Extract the [X, Y] coordinate from the center of the cell holding the provided text.  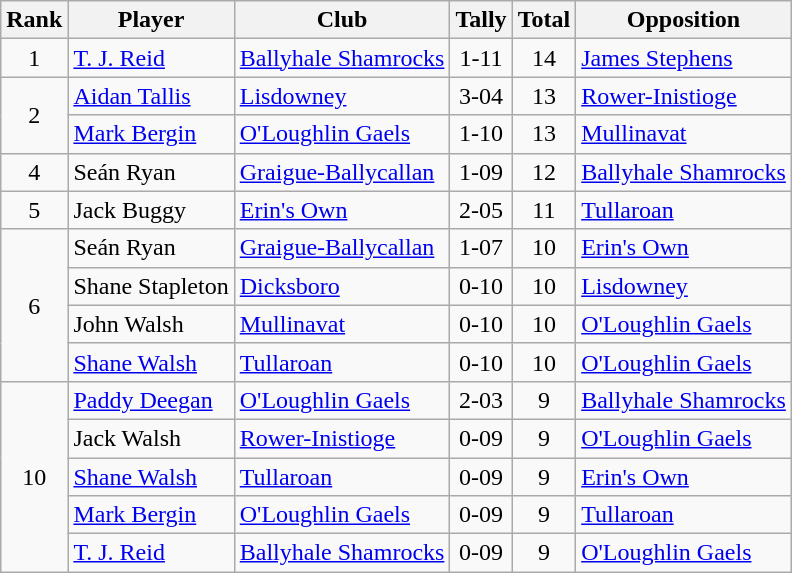
3-04 [481, 96]
Club [342, 20]
5 [34, 210]
1-11 [481, 58]
Total [544, 20]
Tally [481, 20]
2 [34, 115]
Jack Walsh [151, 438]
Dicksboro [342, 286]
14 [544, 58]
4 [34, 172]
2-05 [481, 210]
11 [544, 210]
Aidan Tallis [151, 96]
Shane Stapleton [151, 286]
Rank [34, 20]
12 [544, 172]
Opposition [684, 20]
1 [34, 58]
2-03 [481, 400]
Jack Buggy [151, 210]
James Stephens [684, 58]
1-10 [481, 134]
John Walsh [151, 324]
Paddy Deegan [151, 400]
Player [151, 20]
1-07 [481, 248]
1-09 [481, 172]
6 [34, 305]
